Detect which cell encompasses the target text, then output its (x, y) center coordinate. 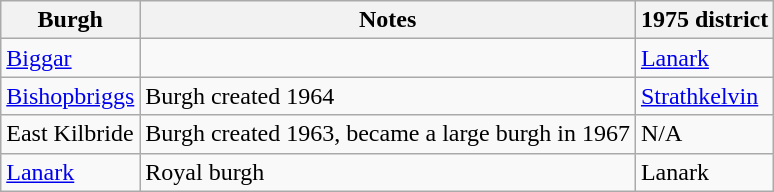
Royal burgh (388, 172)
Burgh created 1964 (388, 96)
Biggar (70, 58)
Bishopbriggs (70, 96)
Burgh created 1963, became a large burgh in 1967 (388, 134)
1975 district (704, 20)
Notes (388, 20)
N/A (704, 134)
East Kilbride (70, 134)
Strathkelvin (704, 96)
Burgh (70, 20)
